Extract the (X, Y) coordinate from the center of the cell holding the provided text.  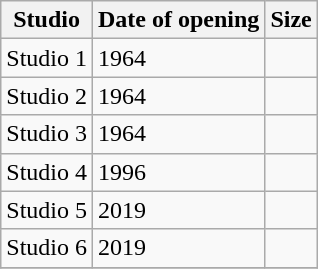
Date of opening (179, 20)
Studio 3 (47, 134)
1996 (179, 172)
Size (291, 20)
Studio 1 (47, 58)
Studio (47, 20)
Studio 5 (47, 210)
Studio 2 (47, 96)
Studio 6 (47, 248)
Studio 4 (47, 172)
